Search for the cell housing the specified text and yield its [X, Y] center coordinate. 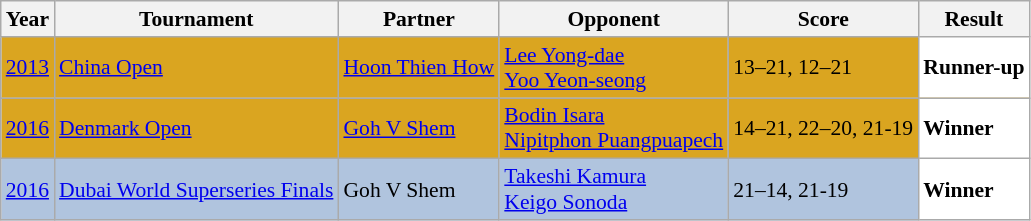
Hoon Thien How [418, 68]
Score [823, 19]
Partner [418, 19]
Dubai World Superseries Finals [196, 190]
Lee Yong-dae Yoo Yeon-seong [614, 68]
Runner-up [974, 68]
Opponent [614, 19]
Bodin Isara Nipitphon Puangpuapech [614, 128]
Denmark Open [196, 128]
Result [974, 19]
21–14, 21-19 [823, 190]
Takeshi Kamura Keigo Sonoda [614, 190]
China Open [196, 68]
2013 [28, 68]
14–21, 22–20, 21-19 [823, 128]
Tournament [196, 19]
13–21, 12–21 [823, 68]
Year [28, 19]
